Scan for the cell matching the given text and deliver its (X, Y) coordinate at center. 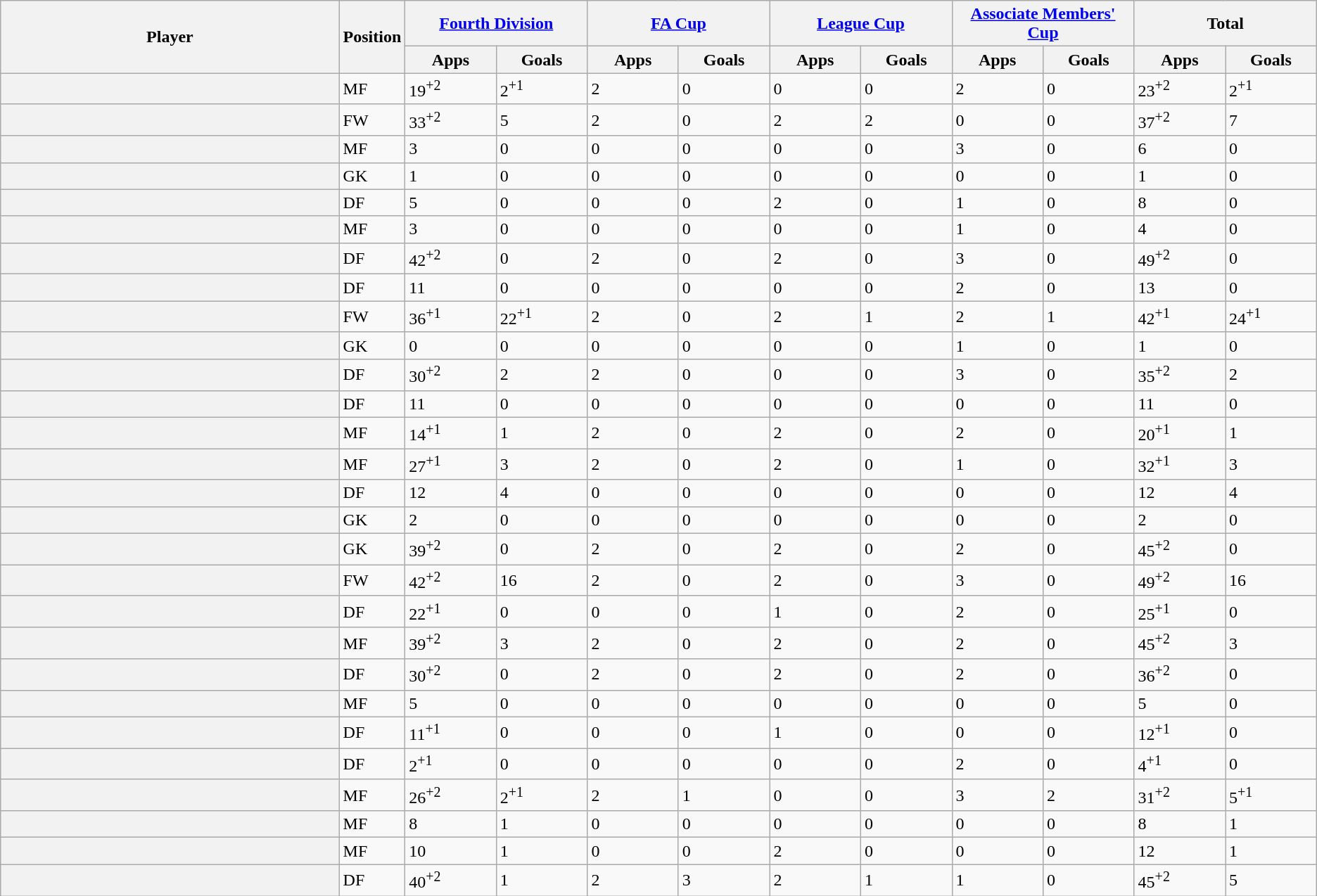
Associate Members' Cup (1043, 24)
31+2 (1179, 795)
42+1 (1179, 316)
11+1 (450, 733)
36+2 (1179, 675)
20+1 (1179, 433)
14+1 (450, 433)
23+2 (1179, 89)
13 (1179, 288)
7 (1271, 120)
4+1 (1179, 764)
33+2 (450, 120)
35+2 (1179, 374)
12+1 (1179, 733)
40+2 (450, 881)
37+2 (1179, 120)
Fourth Division (497, 24)
FA Cup (678, 24)
27+1 (450, 464)
Total (1226, 24)
36+1 (450, 316)
Player (170, 37)
Position (372, 37)
26+2 (450, 795)
25+1 (1179, 612)
19+2 (450, 89)
24+1 (1271, 316)
32+1 (1179, 464)
10 (450, 851)
League Cup (861, 24)
5+1 (1271, 795)
6 (1179, 149)
